Extract the [x, y] coordinate from the center of the cell holding the provided text.  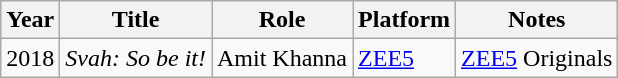
2018 [30, 58]
Role [282, 20]
Amit Khanna [282, 58]
ZEE5 Originals [537, 58]
Svah: So be it! [136, 58]
ZEE5 [404, 58]
Title [136, 20]
Year [30, 20]
Notes [537, 20]
Platform [404, 20]
